Capture the cell that displays the provided text and extract its [X, Y] central coordinate. 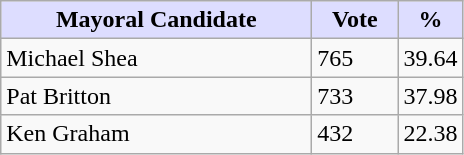
22.38 [430, 134]
Pat Britton [156, 96]
Michael Shea [156, 58]
432 [355, 134]
Vote [355, 20]
Ken Graham [156, 134]
37.98 [430, 96]
765 [355, 58]
Mayoral Candidate [156, 20]
39.64 [430, 58]
733 [355, 96]
% [430, 20]
